Pinpoint the cell where the given text exists, returning its [x, y] midpoint coordinate. 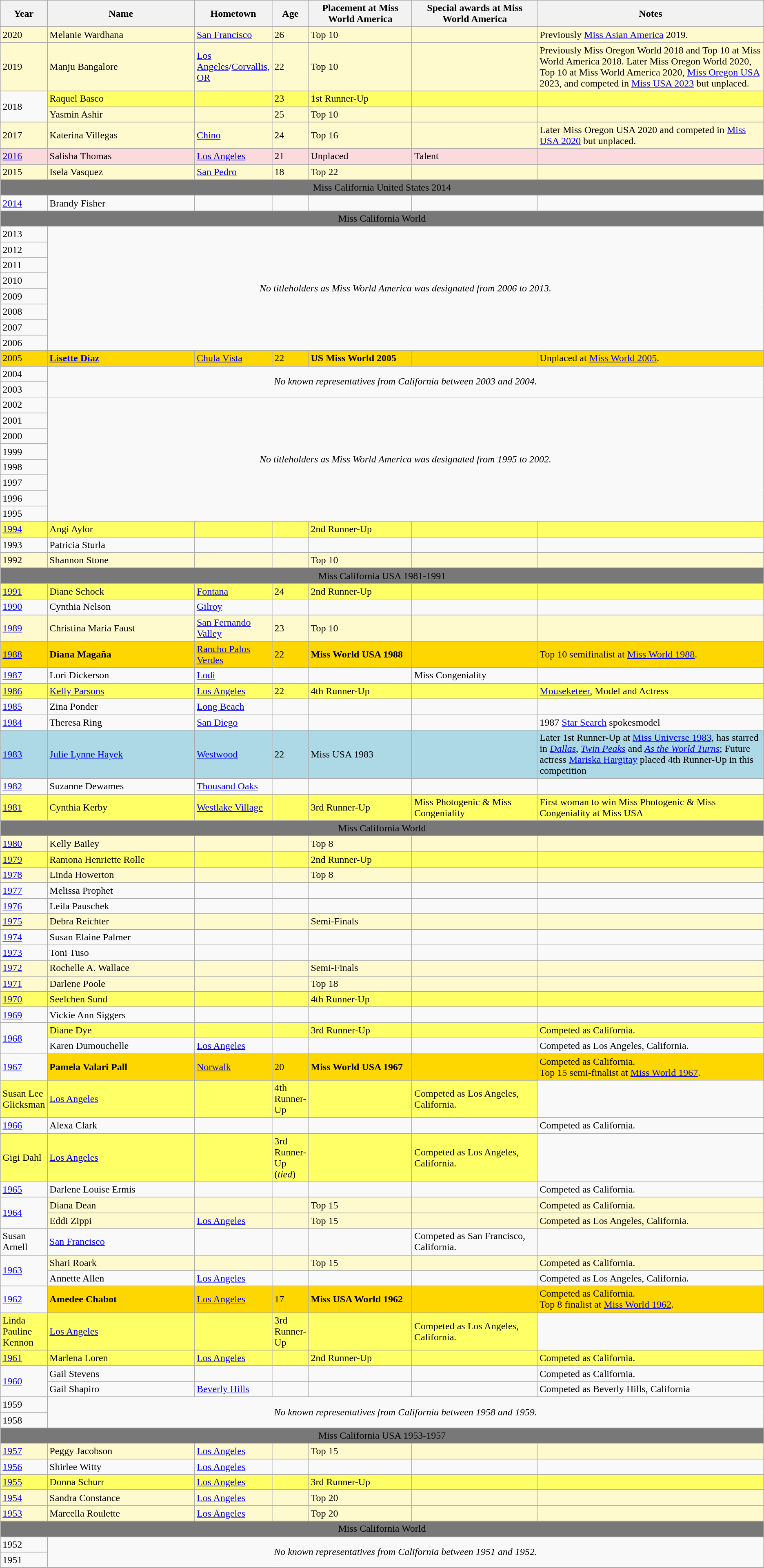
2007 [24, 327]
No known representatives from California between 1958 and 1959. [406, 1412]
Long Beach [233, 706]
2013 [24, 234]
2009 [24, 296]
Marlena Loren [121, 1358]
2017 [24, 135]
1998 [24, 467]
2018 [24, 107]
1980 [24, 844]
Miss California USA 1981-1991 [382, 576]
1987 Star Search spokesmodel [651, 722]
Toni Tuso [121, 953]
US Miss World 2005 [360, 358]
1964 [24, 1213]
26 [291, 35]
Patricia Sturla [121, 545]
2002 [24, 405]
Notes [651, 14]
San Fernando Valley [233, 628]
1961 [24, 1358]
1960 [24, 1381]
1962 [24, 1299]
Talent [474, 156]
1958 [24, 1420]
Susan Arnell [24, 1242]
1996 [24, 498]
Miss World USA 1988 [360, 655]
2003 [24, 389]
2011 [24, 265]
Sandra Constance [121, 1498]
Cynthia Kerby [121, 807]
2008 [24, 312]
Competed as Beverly Hills, California [651, 1389]
Lisette Diaz [121, 358]
Top 22 [360, 172]
1993 [24, 545]
Age [291, 14]
Manju Bangalore [121, 67]
Zina Ponder [121, 706]
1967 [24, 1067]
1974 [24, 937]
Top 16 [360, 135]
Katerina Villegas [121, 135]
1986 [24, 691]
Yasmin Ashir [121, 114]
San Pedro [233, 172]
Gail Stevens [121, 1373]
Theresa Ring [121, 722]
1953 [24, 1513]
No titleholders as Miss World America was designated from 1995 to 2002. [406, 459]
Lodi [233, 675]
Fontana [233, 591]
1981 [24, 807]
20 [291, 1067]
1995 [24, 514]
Donna Schurr [121, 1482]
1956 [24, 1467]
1976 [24, 906]
Shannon Stone [121, 560]
Kelly Parsons [121, 691]
Karen Dumouchelle [121, 1046]
Julie Lynne Hayek [121, 754]
Shirlee Witty [121, 1467]
1987 [24, 675]
1997 [24, 482]
2016 [24, 156]
Suzanne Dewames [121, 786]
Hometown [233, 14]
2020 [24, 35]
Ramona Henriette Rolle [121, 860]
San Diego [233, 722]
1955 [24, 1482]
2000 [24, 436]
1951 [24, 1560]
Isela Vasquez [121, 172]
Debra Reichter [121, 922]
Norwalk [233, 1067]
1990 [24, 607]
Rancho Palos Verdes [233, 655]
2010 [24, 281]
1978 [24, 875]
Miss USA 1983 [360, 754]
Westlake Village [233, 807]
1991 [24, 591]
Chino [233, 135]
1959 [24, 1404]
1985 [24, 706]
21 [291, 156]
18 [291, 172]
Peggy Jacobson [121, 1451]
Susan Lee Glicksman [24, 1099]
Diane Schock [121, 591]
2014 [24, 203]
Placement at Miss World America [360, 14]
1968 [24, 1038]
Amedee Chabot [121, 1299]
Competed as San Francisco, California. [474, 1242]
Salisha Thomas [121, 156]
Susan Elaine Palmer [121, 937]
Angi Aylor [121, 529]
Miss World USA 1967 [360, 1067]
Beverly Hills [233, 1389]
Miss USA World 1962 [360, 1299]
Christina Maria Faust [121, 628]
2019 [24, 67]
Linda Pauline Kennon [24, 1331]
25 [291, 114]
Melanie Wardhana [121, 35]
1963 [24, 1270]
1988 [24, 655]
1977 [24, 891]
2005 [24, 358]
Linda Howerton [121, 875]
Diane Dye [121, 1030]
Vickie Ann Siggers [121, 1015]
Darlene Poole [121, 984]
Mouseketeer, Model and Actress [651, 691]
1984 [24, 722]
17 [291, 1299]
Westwood [233, 754]
Lori Dickerson [121, 675]
Cynthia Nelson [121, 607]
Top 10 semifinalist at Miss World 1988. [651, 655]
1954 [24, 1498]
No known representatives from California between 1951 and 1952. [406, 1552]
Marcella Roulette [121, 1513]
Leila Pauschek [121, 906]
Competed as California.Top 15 semi-finalist at Miss World 1967. [651, 1067]
Gigi Dahl [24, 1157]
Gail Shapiro [121, 1389]
Miss Photogenic & Miss Congeniality [474, 807]
1992 [24, 560]
Kelly Bailey [121, 844]
1965 [24, 1190]
Miss Congeniality [474, 675]
1972 [24, 968]
1989 [24, 628]
Chula Vista [233, 358]
2004 [24, 374]
1973 [24, 953]
Annette Allen [121, 1278]
Darlene Louise Ermis [121, 1190]
Name [121, 14]
2012 [24, 249]
1999 [24, 451]
1971 [24, 984]
2001 [24, 420]
Alexa Clark [121, 1126]
Year [24, 14]
Seelchen Sund [121, 999]
1975 [24, 922]
First woman to win Miss Photogenic & Miss Congeniality at Miss USA [651, 807]
1st Runner-Up [360, 99]
2006 [24, 343]
Later Miss Oregon USA 2020 and competed in Miss USA 2020 but unplaced. [651, 135]
1979 [24, 860]
Previously Miss Asian America 2019. [651, 35]
Eddi Zippi [121, 1221]
Special awards at Miss World America [474, 14]
Unplaced at Miss World 2005. [651, 358]
Unplaced [360, 156]
Melissa Prophet [121, 891]
1983 [24, 754]
Raquel Basco [121, 99]
2015 [24, 172]
1994 [24, 529]
Top 18 [360, 984]
Competed as California.Top 8 finalist at Miss World 1962. [651, 1299]
Diana Dean [121, 1205]
Pamela Valari Pall [121, 1067]
1957 [24, 1451]
3rd Runner-Up (tied) [291, 1157]
No known representatives from California between 2003 and 2004. [406, 382]
Shari Roark [121, 1263]
No titleholders as Miss World America was designated from 2006 to 2013. [406, 288]
Miss California United States 2014 [382, 187]
1970 [24, 999]
1952 [24, 1544]
Brandy Fisher [121, 203]
Miss California USA 1953-1957 [382, 1436]
Diana Magaña [121, 655]
Gilroy [233, 607]
Thousand Oaks [233, 786]
Rochelle A. Wallace [121, 968]
1966 [24, 1126]
Los Angeles/Corvallis, OR [233, 67]
1982 [24, 786]
1969 [24, 1015]
